Find where the given text appears and provide that cell's center as [x, y] coordinate. 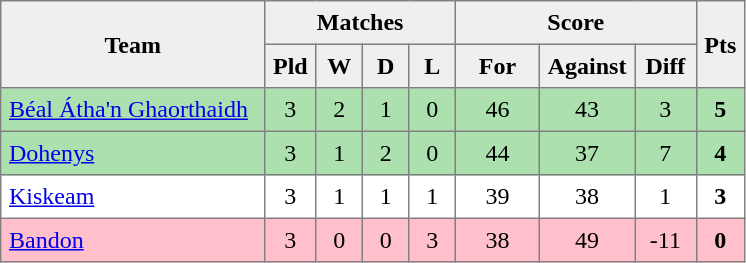
46 [497, 110]
7 [666, 153]
49 [586, 240]
37 [586, 153]
Béal Átha'n Ghaorthaidh [133, 110]
W [339, 66]
Matches [360, 23]
Diff [666, 66]
Team [133, 44]
For [497, 66]
L [432, 66]
Kiskeam [133, 197]
4 [720, 153]
Against [586, 66]
Bandon [133, 240]
43 [586, 110]
39 [497, 197]
Pld [290, 66]
Score [576, 23]
5 [720, 110]
-11 [666, 240]
D [385, 66]
Dohenys [133, 153]
Pts [720, 44]
44 [497, 153]
